Scan for the cell matching the given text and deliver its [X, Y] coordinate at center. 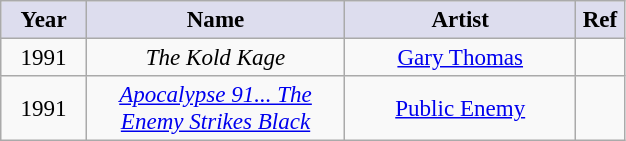
Apocalypse 91... The Enemy Strikes Black [215, 108]
The Kold Kage [215, 57]
Artist [460, 20]
Year [44, 20]
Ref [600, 20]
Gary Thomas [460, 57]
Public Enemy [460, 108]
Name [215, 20]
